Capture the cell that displays the provided text and extract its (X, Y) central coordinate. 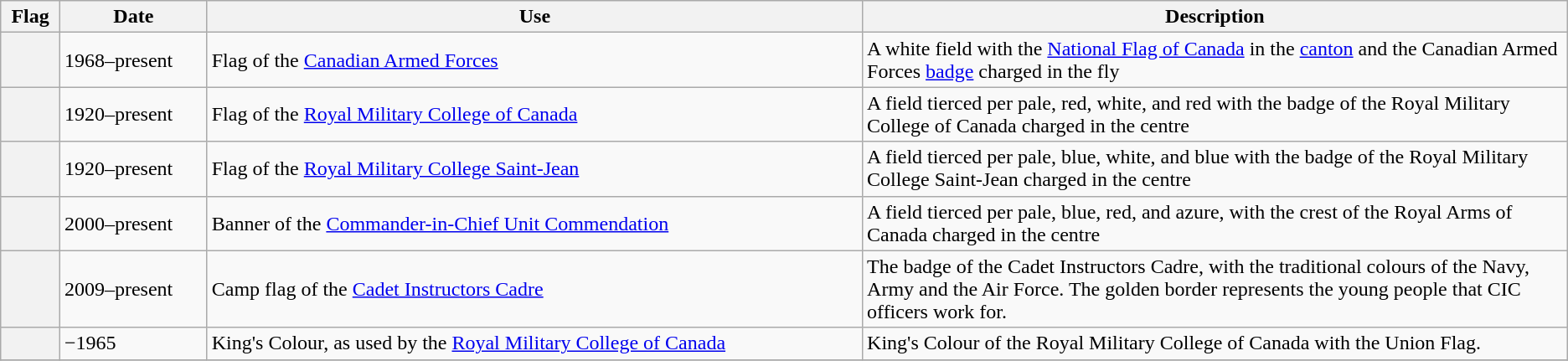
2009–present (133, 289)
Camp flag of the Cadet Instructors Cadre (534, 289)
Flag (30, 17)
Description (1215, 17)
King's Colour, as used by the Royal Military College of Canada (534, 343)
Date (133, 17)
Flag of the Royal Military College of Canada (534, 114)
Banner of the Commander-in-Chief Unit Commendation (534, 223)
A field tierced per pale, blue, white, and blue with the badge of the Royal Military College Saint-Jean charged in the centre (1215, 169)
Flag of the Royal Military College Saint-Jean (534, 169)
Use (534, 17)
2000–present (133, 223)
A field tierced per pale, blue, red, and azure, with the crest of the Royal Arms of Canada charged in the centre (1215, 223)
Flag of the Canadian Armed Forces (534, 60)
A field tierced per pale, red, white, and red with the badge of the Royal Military College of Canada charged in the centre (1215, 114)
1968–present (133, 60)
A white field with the National Flag of Canada in the canton and the Canadian Armed Forces badge charged in the fly (1215, 60)
King's Colour of the Royal Military College of Canada with the Union Flag. (1215, 343)
−1965 (133, 343)
